Return [X, Y] of the center of cell containing provided text 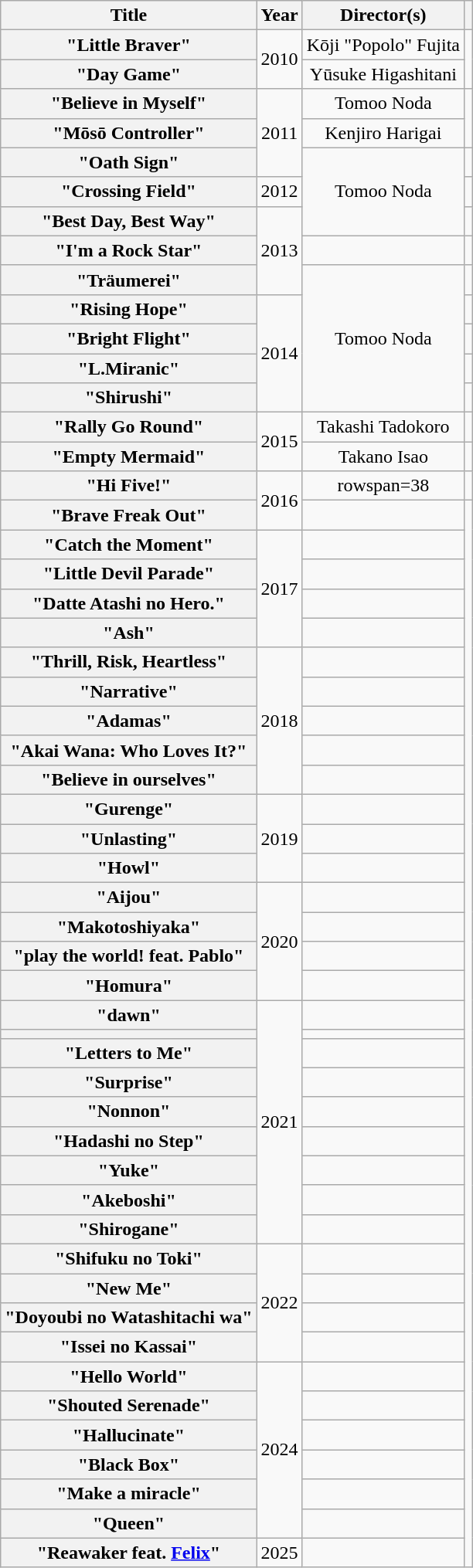
2014 [280, 353]
"Hallucinate" [128, 1435]
Kenjiro Harigai [383, 133]
2021 [280, 1122]
"play the world! feat. Pablo" [128, 956]
2022 [280, 1302]
"Believe in Myself" [128, 104]
2016 [280, 501]
Title [128, 15]
Takano Isao [383, 456]
"Doyoubi no Watashitachi wa" [128, 1318]
"Rally Go Round" [128, 427]
"Shouted Serenade" [128, 1406]
"L.Miranic" [128, 368]
"Queen" [128, 1523]
"Black Box" [128, 1464]
Director(s) [383, 15]
"Narrative" [128, 691]
"Reawaker feat. Felix" [128, 1553]
"Hadashi no Step" [128, 1141]
"Nonnon" [128, 1112]
"Surprise" [128, 1082]
"Howl" [128, 868]
"Crossing Field" [128, 192]
Kōji "Popolo" Fujita [383, 45]
"Make a miracle" [128, 1494]
"Empty Mermaid" [128, 456]
"Catch the Moment" [128, 545]
rowspan=38 [383, 486]
2020 [280, 942]
"Day Game" [128, 74]
2011 [280, 133]
"Believe in ourselves" [128, 779]
"Shirushi" [128, 398]
"Hello World" [128, 1376]
2010 [280, 59]
"Mōsō Controller" [128, 133]
"Homura" [128, 986]
"Akeboshi" [128, 1200]
Year [280, 15]
"dawn" [128, 1015]
2025 [280, 1553]
"Gurenge" [128, 809]
"Letters to Me" [128, 1053]
"Träumerei" [128, 280]
"Thrill, Risk, Heartless" [128, 662]
2013 [280, 250]
"Rising Hope" [128, 309]
"Shirogane" [128, 1229]
"Issei no Kassai" [128, 1347]
"Shifuku no Toki" [128, 1258]
2012 [280, 192]
"Little Braver" [128, 45]
"Oath Sign" [128, 162]
"Best Day, Best Way" [128, 221]
2018 [280, 721]
2024 [280, 1450]
Takashi Tadokoro [383, 427]
"Bright Flight" [128, 338]
"Hi Five!" [128, 486]
2015 [280, 442]
2017 [280, 589]
"Datte Atashi no Hero." [128, 603]
"Adamas" [128, 721]
"Yuke" [128, 1170]
Yūsuke Higashitani [383, 74]
"Makotoshiyaka" [128, 927]
"Brave Freak Out" [128, 515]
"Unlasting" [128, 838]
2019 [280, 838]
"New Me" [128, 1288]
"Aijou" [128, 898]
"Akai Wana: Who Loves It?" [128, 750]
"Ash" [128, 633]
"I'm a Rock Star" [128, 250]
"Little Devil Parade" [128, 574]
